Find where the given text appears and provide that cell's center as [x, y] coordinate. 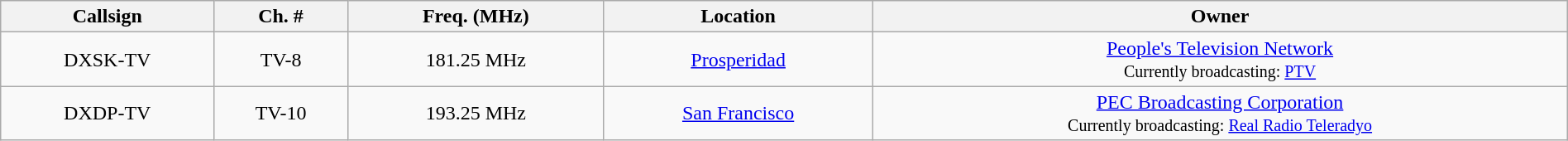
Ch. # [281, 17]
181.25 MHz [476, 60]
Location [738, 17]
193.25 MHz [476, 113]
TV-8 [281, 60]
TV-10 [281, 113]
San Francisco [738, 113]
PEC Broadcasting CorporationCurrently broadcasting: Real Radio Teleradyo [1220, 113]
Callsign [108, 17]
Prosperidad [738, 60]
DXSK-TV [108, 60]
Freq. (MHz) [476, 17]
DXDP-TV [108, 113]
People's Television NetworkCurrently broadcasting: PTV [1220, 60]
Owner [1220, 17]
